For the text-containing cell, return its midpoint in [X, Y] coordinate format. 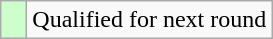
Qualified for next round [150, 20]
